Detect which cell encompasses the target text, then output its [x, y] center coordinate. 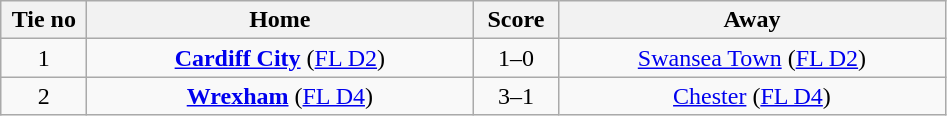
Score [516, 20]
3–1 [516, 96]
Wrexham (FL D4) [280, 96]
Away [752, 20]
Chester (FL D4) [752, 96]
Home [280, 20]
Cardiff City (FL D2) [280, 58]
Tie no [44, 20]
Swansea Town (FL D2) [752, 58]
1–0 [516, 58]
2 [44, 96]
1 [44, 58]
